Extract the (x, y) coordinate from the center of the cell holding the provided text.  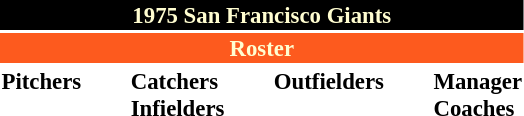
1975 San Francisco Giants (262, 15)
Roster (262, 48)
